Search for the cell housing the specified text and yield its (X, Y) center coordinate. 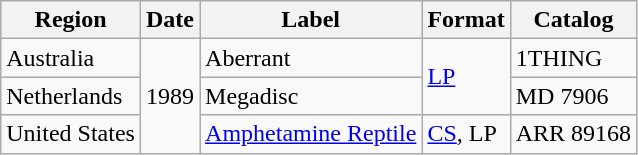
1989 (170, 96)
Label (311, 20)
Megadisc (311, 96)
United States (71, 134)
Australia (71, 58)
CS, LP (466, 134)
ARR 89168 (573, 134)
Format (466, 20)
Region (71, 20)
1THING (573, 58)
Catalog (573, 20)
Amphetamine Reptile (311, 134)
LP (466, 77)
Aberrant (311, 58)
Date (170, 20)
MD 7906 (573, 96)
Netherlands (71, 96)
